Provide the (X, Y) coordinate of the cell's center where the given text is located.  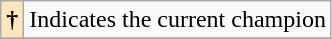
Indicates the current champion (178, 20)
† (12, 20)
